Search for the cell housing the specified text and yield its [x, y] center coordinate. 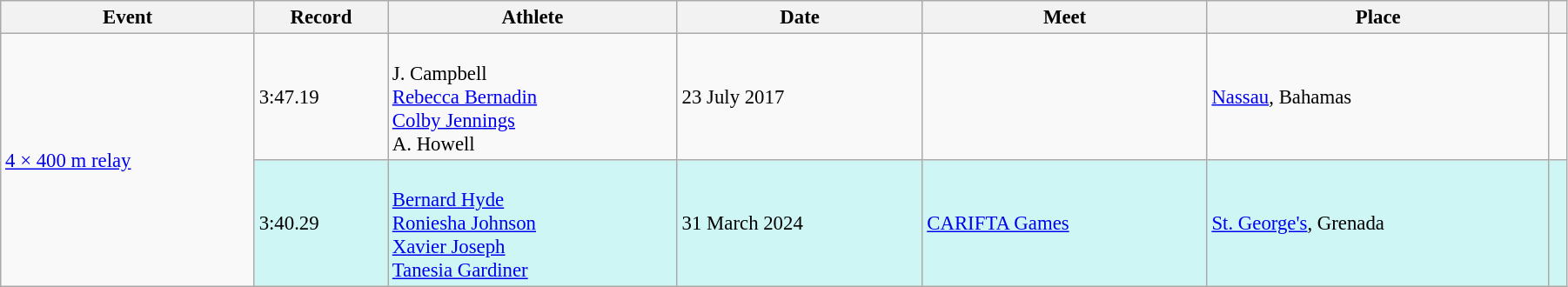
4 × 400 m relay [128, 160]
Record [320, 17]
Nassau, Bahamas [1378, 97]
Event [128, 17]
St. George's, Grenada [1378, 224]
J. CampbellRebecca BernadinColby JenningsA. Howell [533, 97]
31 March 2024 [800, 224]
Meet [1065, 17]
23 July 2017 [800, 97]
Date [800, 17]
Place [1378, 17]
3:47.19 [320, 97]
CARIFTA Games [1065, 224]
3:40.29 [320, 224]
Athlete [533, 17]
Bernard HydeRoniesha JohnsonXavier JosephTanesia Gardiner [533, 224]
